Search for the cell housing the specified text and yield its [x, y] center coordinate. 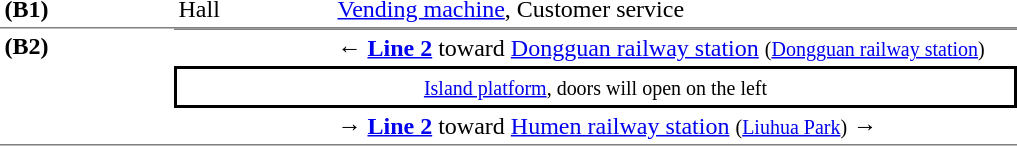
→ Line 2 toward Humen railway station (Liuhua Park) → [675, 127]
(B2) [87, 86]
← Line 2 toward Dongguan railway station (Dongguan railway station) [675, 47]
Island platform, doors will open on the left [596, 87]
